For the text-containing cell, return its midpoint in [x, y] coordinate format. 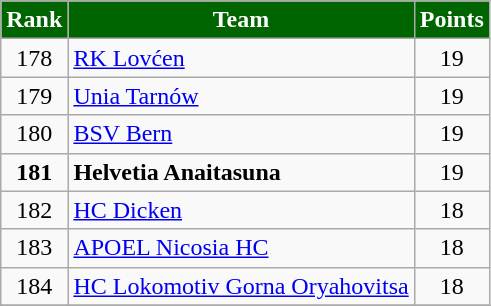
Team [241, 20]
HC Dicken [241, 210]
Rank [34, 20]
181 [34, 172]
Unia Tarnów [241, 96]
HC Lokomotiv Gorna Oryahovitsa [241, 286]
APOEL Nicosia HC [241, 248]
RK Lovćen [241, 58]
179 [34, 96]
182 [34, 210]
183 [34, 248]
Helvetia Anaitasuna [241, 172]
184 [34, 286]
BSV Bern [241, 134]
178 [34, 58]
180 [34, 134]
Points [452, 20]
